Return the (X, Y) coordinate for the center point of the cell that contains the specified text.  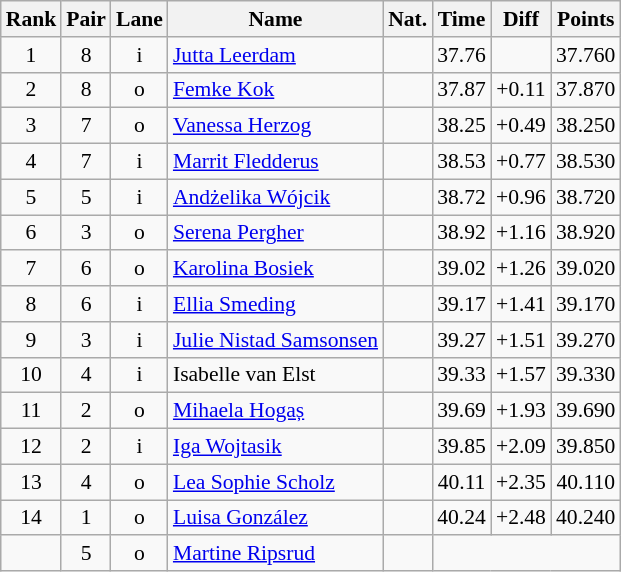
+1.93 (521, 411)
40.24 (462, 518)
9 (32, 340)
+0.96 (521, 197)
Time (462, 19)
Marrit Fledderus (276, 162)
39.020 (586, 269)
+2.48 (521, 518)
38.72 (462, 197)
+2.09 (521, 447)
Karolina Bosiek (276, 269)
11 (32, 411)
Name (276, 19)
37.760 (586, 55)
Mihaela Hogaș (276, 411)
Ellia Smeding (276, 304)
+0.49 (521, 126)
Iga Wojtasik (276, 447)
Points (586, 19)
Vanessa Herzog (276, 126)
39.270 (586, 340)
38.25 (462, 126)
12 (32, 447)
Jutta Leerdam (276, 55)
37.76 (462, 55)
+1.51 (521, 340)
Julie Nistad Samsonsen (276, 340)
+0.77 (521, 162)
37.87 (462, 90)
+0.11 (521, 90)
Rank (32, 19)
Andżelika Wójcik (276, 197)
Serena Pergher (276, 233)
14 (32, 518)
13 (32, 482)
Luisa González (276, 518)
38.920 (586, 233)
+1.26 (521, 269)
39.27 (462, 340)
40.240 (586, 518)
39.330 (586, 375)
Martine Ripsrud (276, 554)
38.530 (586, 162)
39.33 (462, 375)
39.85 (462, 447)
+1.57 (521, 375)
39.690 (586, 411)
39.850 (586, 447)
10 (32, 375)
+1.16 (521, 233)
Pair (86, 19)
Femke Kok (276, 90)
+2.35 (521, 482)
39.69 (462, 411)
+1.41 (521, 304)
38.92 (462, 233)
38.53 (462, 162)
Lane (140, 19)
40.11 (462, 482)
37.870 (586, 90)
Lea Sophie Scholz (276, 482)
40.110 (586, 482)
Nat. (408, 19)
38.250 (586, 126)
39.17 (462, 304)
38.720 (586, 197)
39.02 (462, 269)
Isabelle van Elst (276, 375)
Diff (521, 19)
39.170 (586, 304)
